Extract the (X, Y) coordinate from the center of the cell holding the provided text.  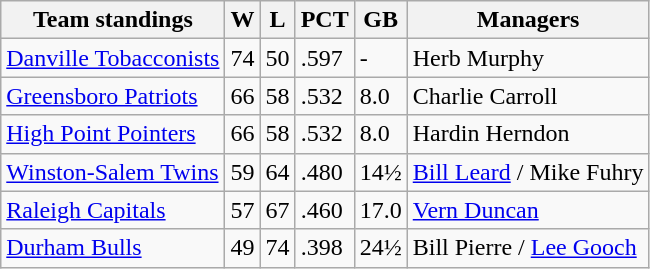
.480 (324, 172)
49 (242, 248)
Bill Leard / Mike Fuhry (528, 172)
14½ (380, 172)
L (278, 20)
Charlie Carroll (528, 96)
Winston-Salem Twins (113, 172)
.460 (324, 210)
Bill Pierre / Lee Gooch (528, 248)
24½ (380, 248)
.398 (324, 248)
59 (242, 172)
PCT (324, 20)
67 (278, 210)
57 (242, 210)
Herb Murphy (528, 58)
GB (380, 20)
High Point Pointers (113, 134)
- (380, 58)
W (242, 20)
17.0 (380, 210)
Greensboro Patriots (113, 96)
Hardin Herndon (528, 134)
Raleigh Capitals (113, 210)
Team standings (113, 20)
Vern Duncan (528, 210)
64 (278, 172)
Danville Tobacconists (113, 58)
Durham Bulls (113, 248)
.597 (324, 58)
50 (278, 58)
Managers (528, 20)
